Search for the cell housing the specified text and yield its (x, y) center coordinate. 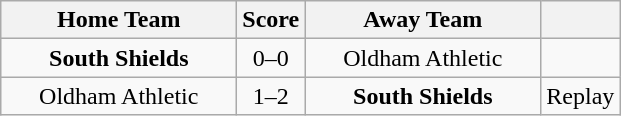
Replay (580, 96)
1–2 (271, 96)
Score (271, 20)
Home Team (119, 20)
Away Team (423, 20)
0–0 (271, 58)
